Pinpoint the cell where the given text exists, returning its [X, Y] midpoint coordinate. 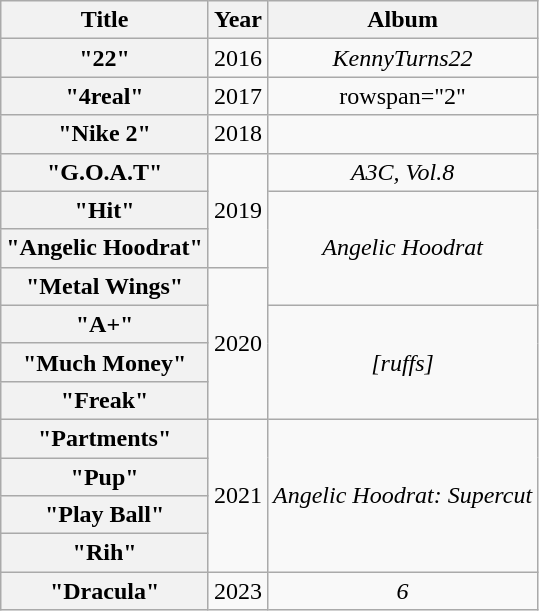
2021 [238, 495]
A3C, Vol.8 [403, 172]
"Angelic Hoodrat" [105, 248]
rowspan="2" [403, 96]
"Freak" [105, 400]
[ruffs] [403, 362]
2020 [238, 343]
"Play Ball" [105, 515]
Angelic Hoodrat [403, 248]
"22" [105, 58]
"4real" [105, 96]
"Pup" [105, 477]
"G.O.A.T" [105, 172]
"Much Money" [105, 362]
2019 [238, 210]
"Dracula" [105, 591]
2017 [238, 96]
Angelic Hoodrat: Supercut [403, 495]
Title [105, 20]
"Metal Wings" [105, 286]
"A+" [105, 324]
Album [403, 20]
2018 [238, 134]
"Rih" [105, 553]
2016 [238, 58]
6 [403, 591]
"Hit" [105, 210]
"Nike 2" [105, 134]
"Partments" [105, 438]
2023 [238, 591]
KennyTurns22 [403, 58]
Year [238, 20]
